Return the (x, y) coordinate for the center point of the cell that contains the specified text.  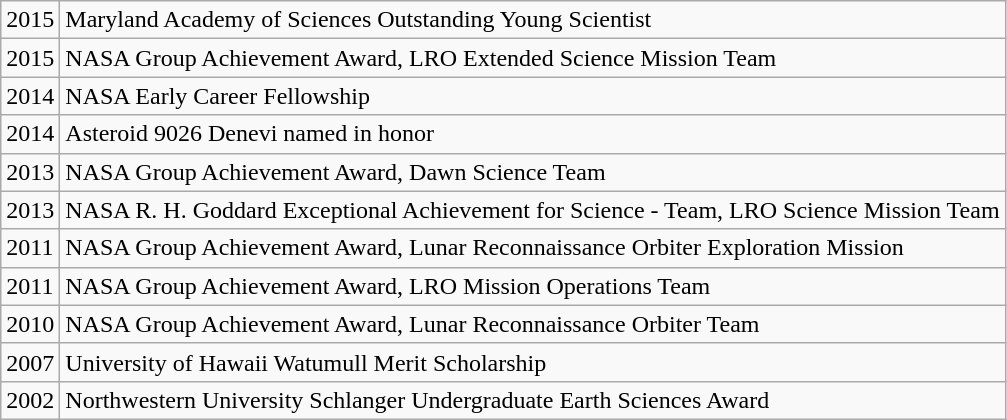
NASA Group Achievement Award, Lunar Reconnaissance Orbiter Exploration Mission (532, 248)
NASA Group Achievement Award, Dawn Science Team (532, 172)
Northwestern University Schlanger Undergraduate Earth Sciences Award (532, 400)
2007 (30, 362)
2010 (30, 324)
NASA Group Achievement Award, LRO Extended Science Mission Team (532, 58)
Maryland Academy of Sciences Outstanding Young Scientist (532, 20)
University of Hawaii Watumull Merit Scholarship (532, 362)
NASA Group Achievement Award, LRO Mission Operations Team (532, 286)
2002 (30, 400)
NASA Group Achievement Award, Lunar Reconnaissance Orbiter Team (532, 324)
NASA Early Career Fellowship (532, 96)
Asteroid 9026 Denevi named in honor (532, 134)
NASA R. H. Goddard Exceptional Achievement for Science - Team, LRO Science Mission Team (532, 210)
